Return the (x, y) coordinate for the center point of the cell that contains the specified text.  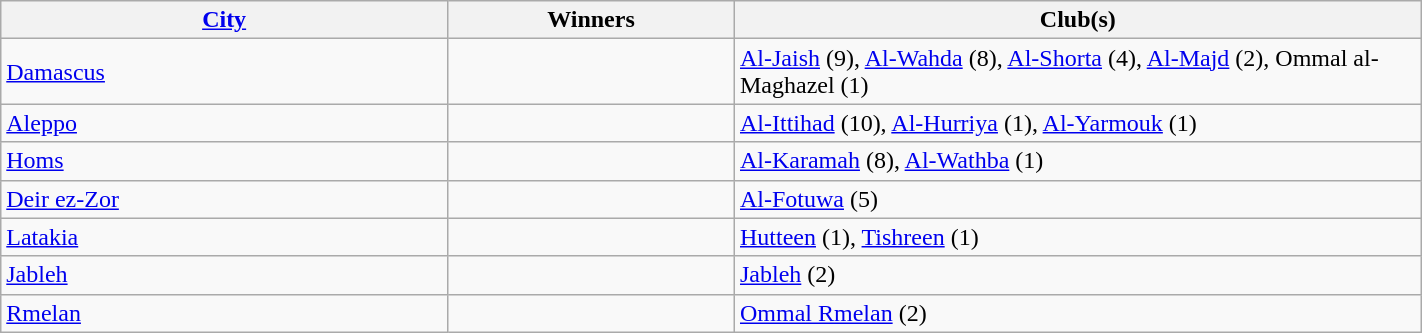
Al-Fotuwa (5) (1078, 199)
Jableh (2) (1078, 275)
Al-Jaish (9), Al-Wahda (8), Al-Shorta (4), Al-Majd (2), Ommal al-Maghazel (1) (1078, 72)
Aleppo (224, 123)
Al-Karamah (8), Al-Wathba (1) (1078, 161)
Rmelan (224, 313)
Hutteen (1), Tishreen (1) (1078, 237)
Homs (224, 161)
Winners (590, 20)
Deir ez-Zor (224, 199)
Club(s) (1078, 20)
Jableh (224, 275)
Damascus (224, 72)
Ommal Rmelan (2) (1078, 313)
Latakia (224, 237)
Al-Ittihad (10), Al-Hurriya (1), Al-Yarmouk (1) (1078, 123)
City (224, 20)
